Extract the [x, y] coordinate from the center of the cell holding the provided text.  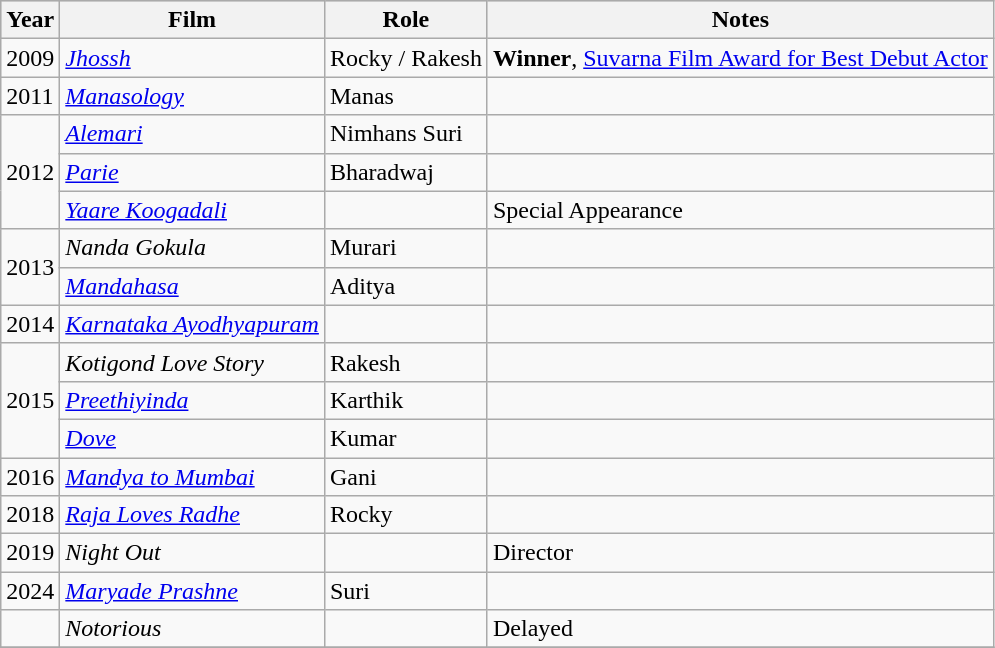
Mandahasa [192, 286]
2013 [30, 267]
Murari [406, 248]
Special Appearance [740, 210]
Manasology [192, 96]
Gani [406, 477]
Yaare Koogadali [192, 210]
Delayed [740, 629]
Notes [740, 20]
2019 [30, 553]
Year [30, 20]
Aditya [406, 286]
Kumar [406, 438]
Alemari [192, 134]
Film [192, 20]
Role [406, 20]
Rocky / Rakesh [406, 58]
Kotigond Love Story [192, 362]
Bharadwaj [406, 172]
2012 [30, 172]
Director [740, 553]
Night Out [192, 553]
Winner, Suvarna Film Award for Best Debut Actor [740, 58]
Suri [406, 591]
Nimhans Suri [406, 134]
Karthik [406, 400]
Rocky [406, 515]
2016 [30, 477]
2024 [30, 591]
Dove [192, 438]
2018 [30, 515]
2014 [30, 324]
Rakesh [406, 362]
Karnataka Ayodhyapuram [192, 324]
Notorious [192, 629]
2009 [30, 58]
Mandya to Mumbai [192, 477]
Nanda Gokula [192, 248]
Manas [406, 96]
Parie [192, 172]
Preethiyinda [192, 400]
Raja Loves Radhe [192, 515]
2015 [30, 400]
2011 [30, 96]
Jhossh [192, 58]
Maryade Prashne [192, 591]
